Extract the (X, Y) coordinate from the center of the cell holding the provided text.  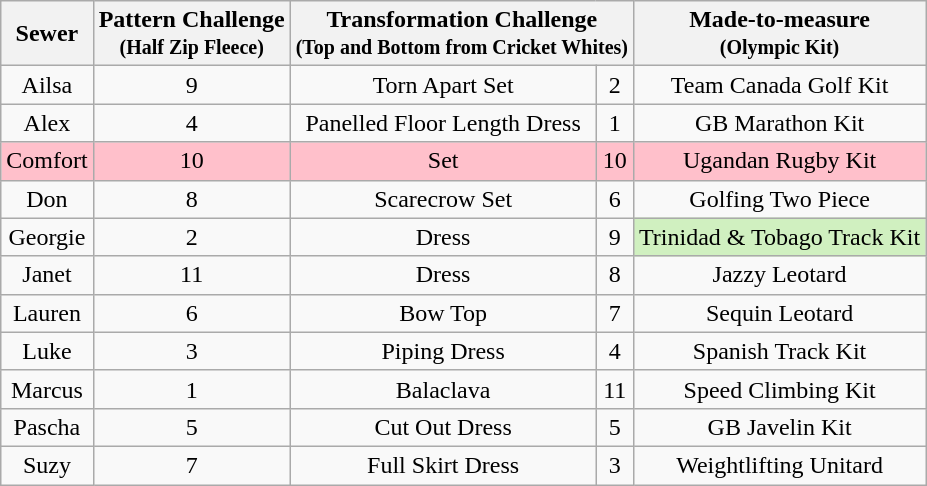
Jazzy Leotard (780, 275)
Pattern Challenge(Half Zip Fleece) (192, 34)
Suzy (47, 465)
Weightlifting Unitard (780, 465)
Scarecrow Set (443, 199)
Trinidad & Tobago Track Kit (780, 237)
GB Marathon Kit (780, 123)
Panelled Floor Length Dress (443, 123)
Georgie (47, 237)
Luke (47, 351)
Alex (47, 123)
Full Skirt Dress (443, 465)
Sewer (47, 34)
Golfing Two Piece (780, 199)
Comfort (47, 161)
Balaclava (443, 389)
Bow Top (443, 313)
Janet (47, 275)
Team Canada Golf Kit (780, 85)
Speed Climbing Kit (780, 389)
Ugandan Rugby Kit (780, 161)
Piping Dress (443, 351)
Sequin Leotard (780, 313)
Transformation Challenge(Top and Bottom from Cricket Whites) (462, 34)
Spanish Track Kit (780, 351)
Marcus (47, 389)
Torn Apart Set (443, 85)
Made-to-measure(Olympic Kit) (780, 34)
Ailsa (47, 85)
Lauren (47, 313)
Don (47, 199)
Pascha (47, 427)
Set (443, 161)
GB Javelin Kit (780, 427)
Cut Out Dress (443, 427)
